Search for the cell housing the specified text and yield its [X, Y] center coordinate. 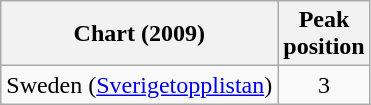
3 [324, 85]
Sweden (Sverigetopplistan) [140, 85]
Peakposition [324, 34]
Chart (2009) [140, 34]
